Scan for the cell matching the given text and deliver its [x, y] coordinate at center. 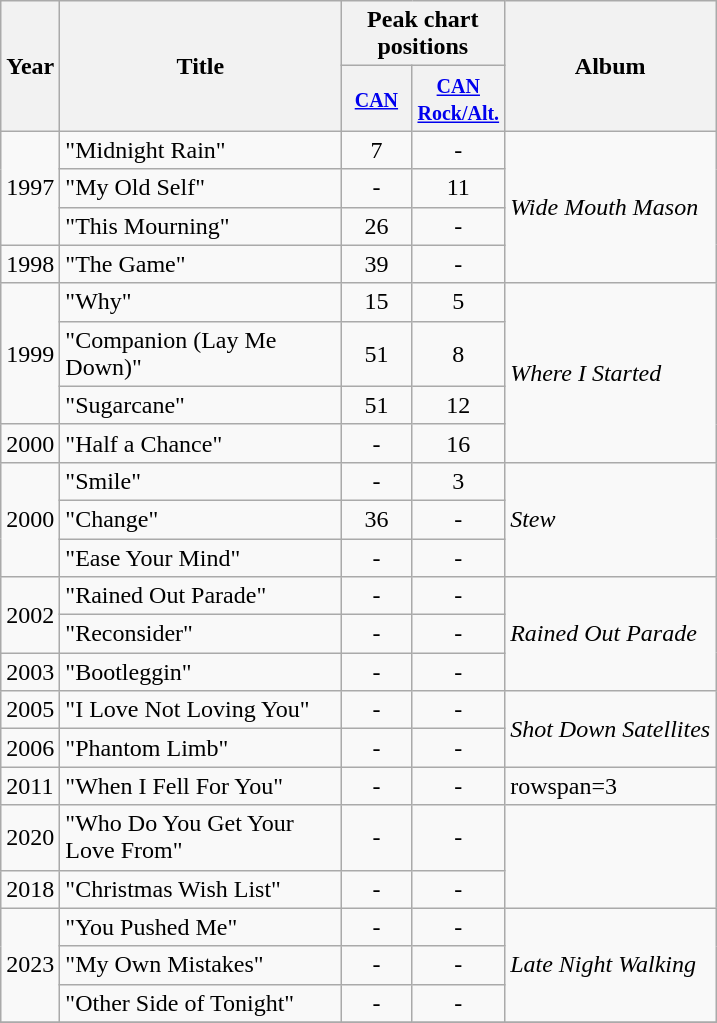
26 [376, 226]
2023 [30, 965]
"Rained Out Parade" [200, 596]
Stew [610, 519]
2020 [30, 838]
"When I Fell For You" [200, 786]
2002 [30, 615]
Title [200, 66]
"Who Do You Get Your Love From" [200, 838]
"Reconsider" [200, 634]
2005 [30, 710]
"Ease Your Mind" [200, 557]
2011 [30, 786]
"Phantom Limb" [200, 748]
Late Night Walking [610, 965]
12 [458, 405]
"Christmas Wish List" [200, 889]
"I Love Not Loving You" [200, 710]
Wide Mouth Mason [610, 207]
2006 [30, 748]
Rained Out Parade [610, 634]
1997 [30, 188]
"Half a Chance" [200, 443]
2018 [30, 889]
5 [458, 302]
16 [458, 443]
11 [458, 188]
7 [376, 150]
15 [376, 302]
CAN [376, 98]
"You Pushed Me" [200, 927]
"Smile" [200, 481]
"Sugarcane" [200, 405]
2003 [30, 672]
"Why" [200, 302]
39 [376, 264]
Album [610, 66]
Where I Started [610, 372]
"The Game" [200, 264]
Peak chart positions [423, 34]
8 [458, 354]
36 [376, 519]
"Bootleggin" [200, 672]
1999 [30, 354]
"Other Side of Tonight" [200, 1003]
rowspan=3 [610, 786]
"Companion (Lay Me Down)" [200, 354]
3 [458, 481]
"My Own Mistakes" [200, 965]
Year [30, 66]
1998 [30, 264]
CAN Rock/Alt. [458, 98]
"Midnight Rain" [200, 150]
"My Old Self" [200, 188]
Shot Down Satellites [610, 729]
"Change" [200, 519]
"This Mourning" [200, 226]
